Extract the [X, Y] coordinate from the center of the cell holding the provided text.  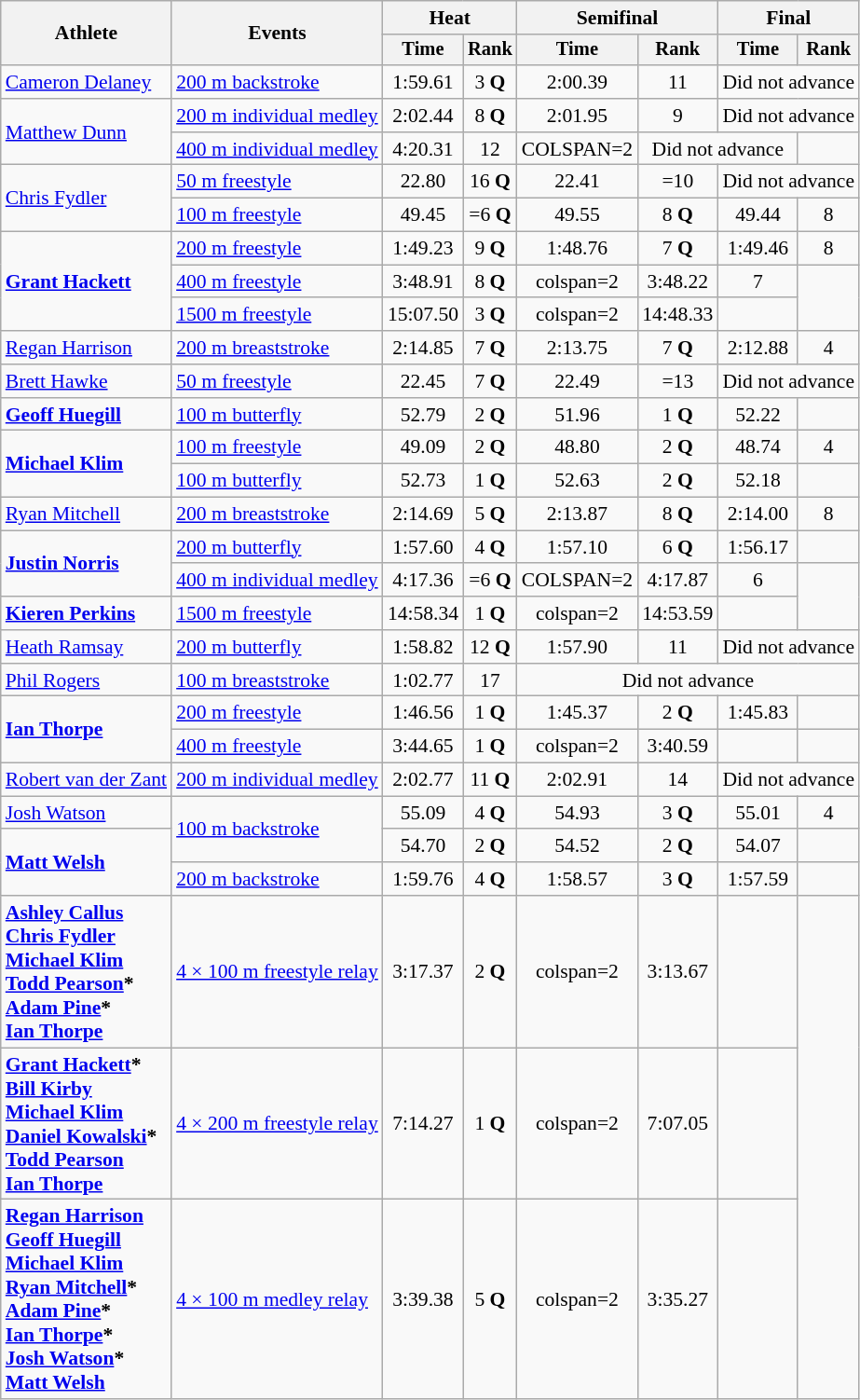
2:01.95 [578, 116]
4 × 100 m freestyle relay [278, 971]
Grant Hackett*Bill KirbyMichael KlimDaniel Kowalski*Todd PearsonIan Thorpe [86, 1124]
4:17.87 [677, 581]
Robert van der Zant [86, 780]
2:13.87 [578, 515]
Geoff Huegill [86, 415]
Regan HarrisonGeoff HuegillMichael KlimRyan Mitchell*Adam Pine*Ian Thorpe*Josh Watson*Matt Welsh [86, 1299]
6 Q [677, 547]
Phil Rogers [86, 680]
22.45 [423, 381]
17 [490, 680]
1:56.17 [758, 547]
1:58.82 [423, 647]
14 [677, 780]
1:57.60 [423, 547]
1:49.23 [423, 249]
4:17.36 [423, 581]
2:13.75 [578, 348]
3:35.27 [677, 1299]
14:53.59 [677, 613]
2:14.85 [423, 348]
22.49 [578, 381]
22.41 [578, 182]
Ryan Mitchell [86, 515]
7:07.05 [677, 1124]
2:12.88 [758, 348]
9 Q [490, 249]
51.96 [578, 415]
3:48.22 [677, 281]
3:13.67 [677, 971]
4 × 200 m freestyle relay [278, 1124]
12 [490, 149]
48.74 [758, 447]
3:17.37 [423, 971]
Brett Hawke [86, 381]
Matthew Dunn [86, 132]
Events [278, 34]
2:14.69 [423, 515]
Regan Harrison [86, 348]
Semifinal [618, 18]
7 [758, 281]
=13 [677, 381]
48.80 [578, 447]
55.09 [423, 813]
22.80 [423, 182]
49.45 [423, 215]
15:07.50 [423, 315]
54.70 [423, 846]
2:14.00 [758, 515]
3:40.59 [677, 747]
16 Q [490, 182]
Grant Hackett [86, 281]
52.73 [423, 481]
3:48.91 [423, 281]
54.52 [578, 846]
4:20.31 [423, 149]
54.07 [758, 846]
1:49.46 [758, 249]
2:02.44 [423, 116]
Heath Ramsay [86, 647]
100 m backstroke [278, 830]
1:02.77 [423, 680]
1:59.61 [423, 82]
1:57.10 [578, 547]
1:48.76 [578, 249]
Ashley CallusChris FydlerMichael KlimTodd Pearson*Adam Pine*Ian Thorpe [86, 971]
52.22 [758, 415]
Cameron Delaney [86, 82]
52.18 [758, 481]
55.01 [758, 813]
4 × 100 m medley relay [278, 1299]
11 Q [490, 780]
Michael Klim [86, 464]
49.55 [578, 215]
7:14.27 [423, 1124]
100 m breaststroke [278, 680]
Matt Welsh [86, 863]
1:46.56 [423, 713]
12 Q [490, 647]
=10 [677, 182]
6 [758, 581]
54.93 [578, 813]
3:39.38 [423, 1299]
1:59.76 [423, 879]
1:45.37 [578, 713]
2:02.91 [578, 780]
52.63 [578, 481]
Kieren Perkins [86, 613]
2:02.77 [423, 780]
49.09 [423, 447]
3:44.65 [423, 747]
Final [788, 18]
9 [677, 116]
Athlete [86, 34]
Justin Norris [86, 563]
1:58.57 [578, 879]
1:57.90 [578, 647]
14:48.33 [677, 315]
Ian Thorpe [86, 729]
1:57.59 [758, 879]
Chris Fydler [86, 198]
Heat [450, 18]
1:45.83 [758, 713]
2:00.39 [578, 82]
14:58.34 [423, 613]
Josh Watson [86, 813]
49.44 [758, 215]
52.79 [423, 415]
